Detect which cell encompasses the target text, then output its [X, Y] center coordinate. 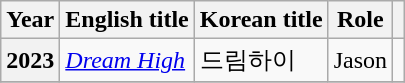
드림하이 [261, 60]
English title [127, 20]
2023 [30, 60]
Dream High [127, 60]
Role [360, 20]
Korean title [261, 20]
Jason [360, 60]
Year [30, 20]
